Locate the cell with the specified text and output its (X, Y) center coordinate. 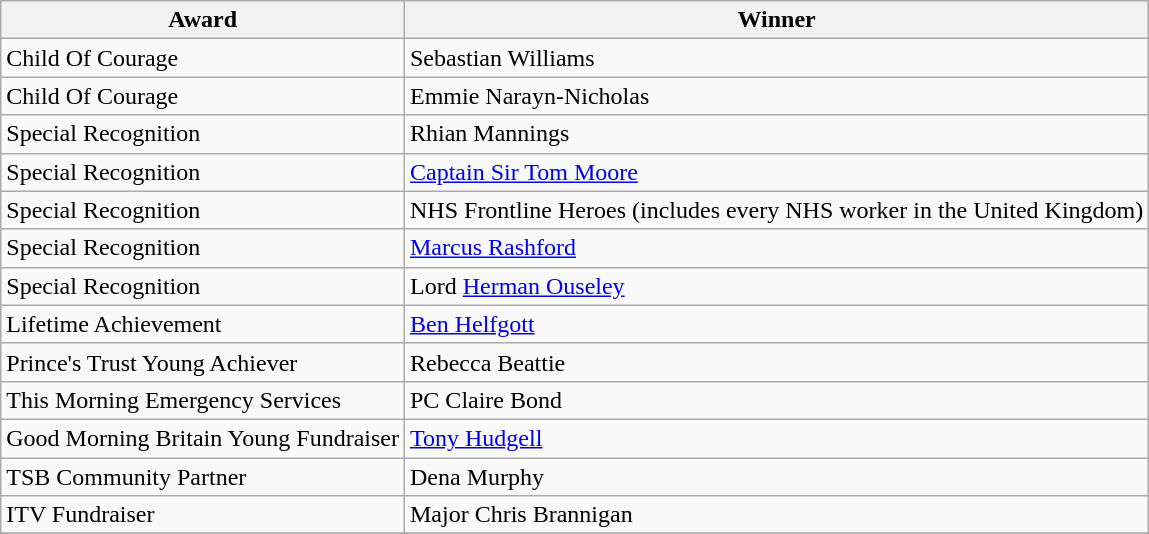
Award (203, 20)
This Morning Emergency Services (203, 400)
PC Claire Bond (776, 400)
Dena Murphy (776, 477)
Tony Hudgell (776, 438)
Major Chris Brannigan (776, 515)
Lord Herman Ouseley (776, 286)
Marcus Rashford (776, 248)
Captain Sir Tom Moore (776, 172)
TSB Community Partner (203, 477)
Winner (776, 20)
Prince's Trust Young Achiever (203, 362)
NHS Frontline Heroes (includes every NHS worker in the United Kingdom) (776, 210)
Sebastian Williams (776, 58)
Rhian Mannings (776, 134)
Good Morning Britain Young Fundraiser (203, 438)
Lifetime Achievement (203, 324)
ITV Fundraiser (203, 515)
Ben Helfgott (776, 324)
Emmie Narayn-Nicholas (776, 96)
Rebecca Beattie (776, 362)
